Return [X, Y] of the center of cell containing provided text 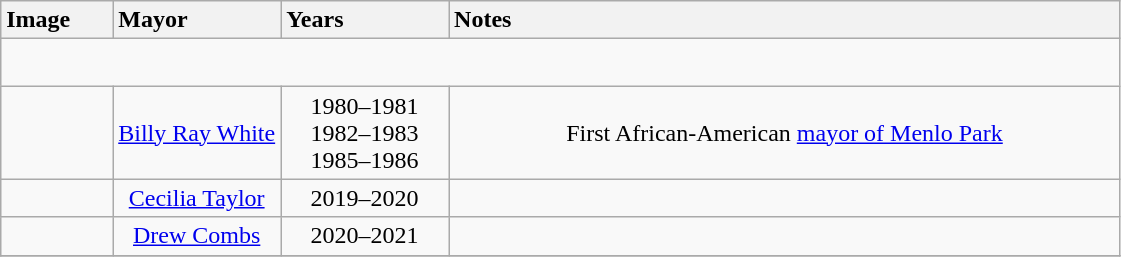
2020–2021 [365, 236]
Years [365, 20]
Drew Combs [197, 236]
Cecilia Taylor [197, 198]
2019–2020 [365, 198]
Image [57, 20]
Mayor [197, 20]
First African-American mayor of Menlo Park [785, 133]
1980–1981 1982–1983 1985–1986 [365, 133]
Billy Ray White [197, 133]
Notes [785, 20]
